Scan for the cell matching the given text and deliver its [x, y] coordinate at center. 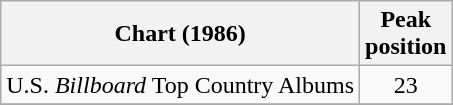
Chart (1986) [180, 34]
U.S. Billboard Top Country Albums [180, 85]
23 [406, 85]
Peakposition [406, 34]
